Return [X, Y] of the center of cell containing provided text 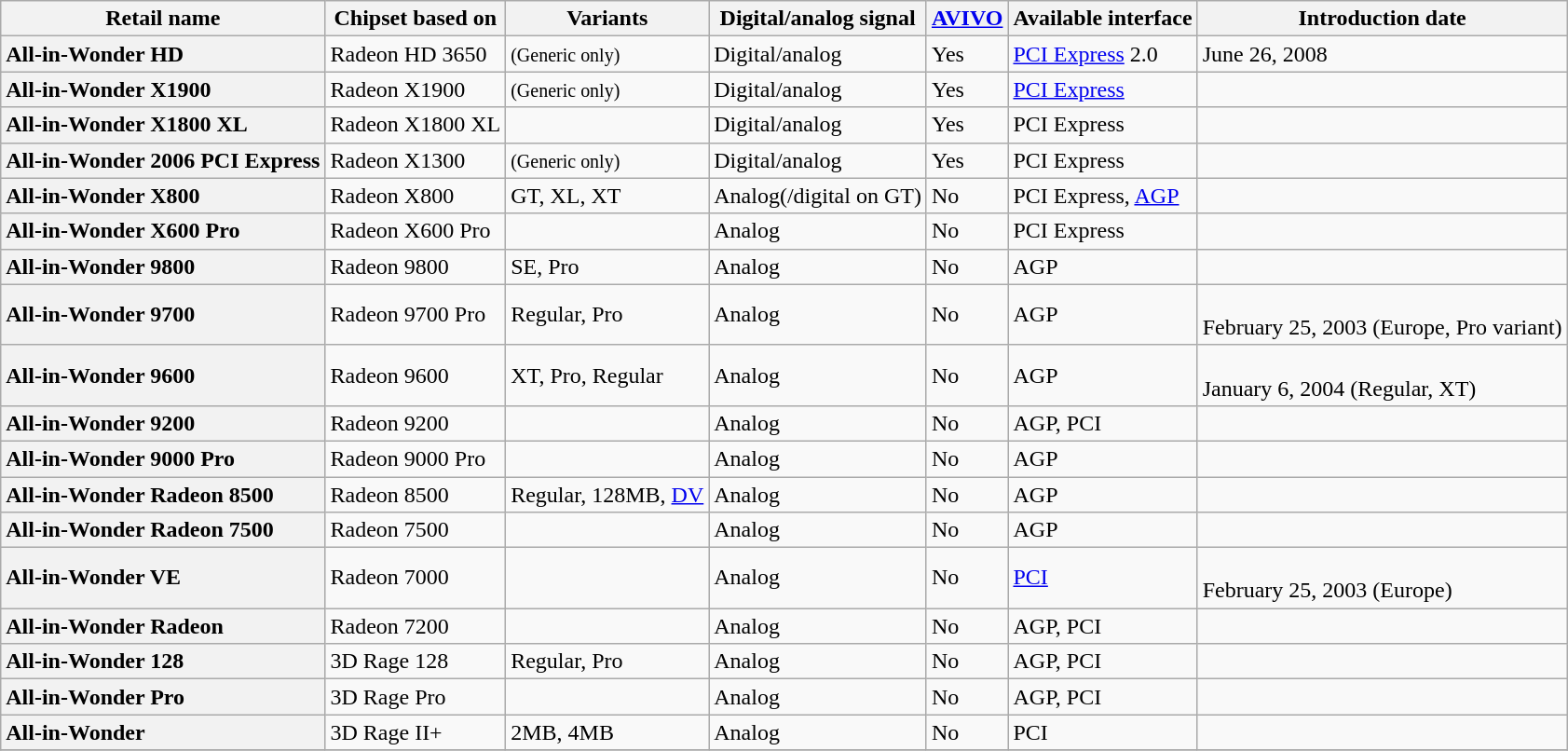
All-in-Wonder 128 [163, 662]
All-in-Wonder VE [163, 578]
Radeon 9800 [416, 266]
All-in-Wonder Radeon 7500 [163, 530]
February 25, 2003 (Europe, Pro variant) [1383, 315]
All-in-Wonder 9200 [163, 423]
Radeon 7200 [416, 626]
Radeon 7500 [416, 530]
GT, XL, XT [607, 196]
SE, Pro [607, 266]
Radeon X1300 [416, 160]
Analog(/digital on GT) [818, 196]
Radeon 7000 [416, 578]
February 25, 2003 (Europe) [1383, 578]
PCI Express, AGP [1103, 196]
Radeon 8500 [416, 495]
PCI Express 2.0 [1103, 54]
All-in-Wonder X1800 XL [163, 125]
All-in-Wonder 9700 [163, 315]
Radeon HD 3650 [416, 54]
XT, Pro, Regular [607, 375]
3D Rage II+ [416, 732]
June 26, 2008 [1383, 54]
All-in-Wonder 9800 [163, 266]
All-in-Wonder Pro [163, 697]
3D Rage Pro [416, 697]
Radeon 9200 [416, 423]
All-in-Wonder [163, 732]
Radeon X1800 XL [416, 125]
Chipset based on [416, 19]
All-in-Wonder X600 Pro [163, 231]
Radeon X800 [416, 196]
3D Rage 128 [416, 662]
2MB, 4MB [607, 732]
Radeon 9600 [416, 375]
Introduction date [1383, 19]
Radeon 9000 Pro [416, 458]
Digital/analog signal [818, 19]
Variants [607, 19]
All-in-Wonder Radeon [163, 626]
All-in-Wonder Radeon 8500 [163, 495]
Regular, 128MB, DV [607, 495]
All-in-Wonder 9000 Pro [163, 458]
AVIVO [967, 19]
Radeon X600 Pro [416, 231]
All-in-Wonder HD [163, 54]
All-in-Wonder X800 [163, 196]
All-in-Wonder X1900 [163, 89]
January 6, 2004 (Regular, XT) [1383, 375]
Available interface [1103, 19]
Retail name [163, 19]
All-in-Wonder 2006 PCI Express [163, 160]
Radeon 9700 Pro [416, 315]
All-in-Wonder 9600 [163, 375]
Radeon X1900 [416, 89]
